Provide the [X, Y] coordinate of the cell's center where the given text is located.  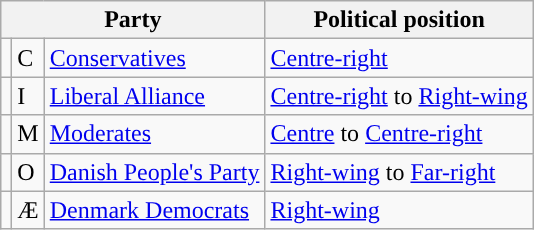
Æ [28, 210]
Centre to Centre-right [399, 134]
Conservatives [154, 58]
Centre-right to Right-wing [399, 96]
Right-wing to Far-right [399, 172]
M [28, 134]
Right-wing [399, 210]
Political position [399, 20]
Denmark Democrats [154, 210]
Moderates [154, 134]
Danish People's Party [154, 172]
O [28, 172]
I [28, 96]
Party [133, 20]
Liberal Alliance [154, 96]
Centre-right [399, 58]
C [28, 58]
